Search for the cell housing the specified text and yield its (X, Y) center coordinate. 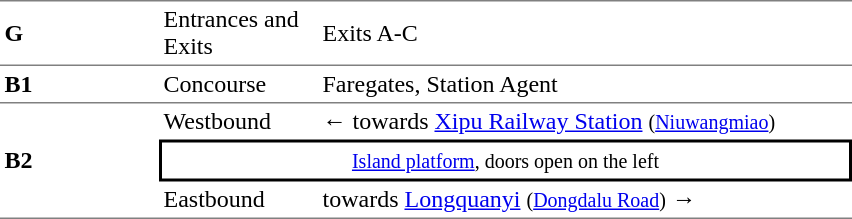
B1 (80, 85)
Entrances and Exits (238, 33)
G (80, 33)
Faregates, Station Agent (585, 85)
← towards Xipu Railway Station (Niuwangmiao) (585, 122)
Island platform, doors open on the left (506, 161)
Exits A-C (585, 33)
Westbound (238, 122)
Concourse (238, 85)
